Pinpoint the cell where the given text exists, returning its (x, y) midpoint coordinate. 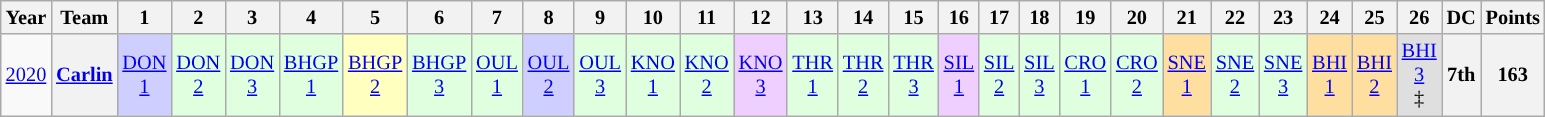
7th (1462, 75)
THR3 (913, 75)
22 (1235, 17)
Points (1513, 17)
KNO3 (761, 75)
THR2 (863, 75)
24 (1330, 17)
25 (1374, 17)
5 (375, 17)
DON2 (198, 75)
BHI3‡ (1420, 75)
2 (198, 17)
THR1 (812, 75)
3 (252, 17)
DON1 (144, 75)
SNE3 (1283, 75)
163 (1513, 75)
11 (707, 17)
17 (999, 17)
DON3 (252, 75)
Carlin (84, 75)
18 (1039, 17)
26 (1420, 17)
SIL3 (1039, 75)
OUL1 (497, 75)
23 (1283, 17)
15 (913, 17)
BHI1 (1330, 75)
Team (84, 17)
16 (959, 17)
1 (144, 17)
20 (1137, 17)
2020 (26, 75)
14 (863, 17)
CRO1 (1085, 75)
BHGP3 (439, 75)
6 (439, 17)
SNE2 (1235, 75)
SIL1 (959, 75)
9 (600, 17)
CRO2 (1137, 75)
4 (311, 17)
BHI2 (1374, 75)
21 (1187, 17)
Year (26, 17)
OUL3 (600, 75)
SNE1 (1187, 75)
19 (1085, 17)
13 (812, 17)
SIL2 (999, 75)
8 (549, 17)
KNO2 (707, 75)
7 (497, 17)
DC (1462, 17)
BHGP1 (311, 75)
12 (761, 17)
BHGP2 (375, 75)
OUL2 (549, 75)
KNO1 (653, 75)
10 (653, 17)
